From the cell containing the given text, extract its center point as [x, y] coordinate. 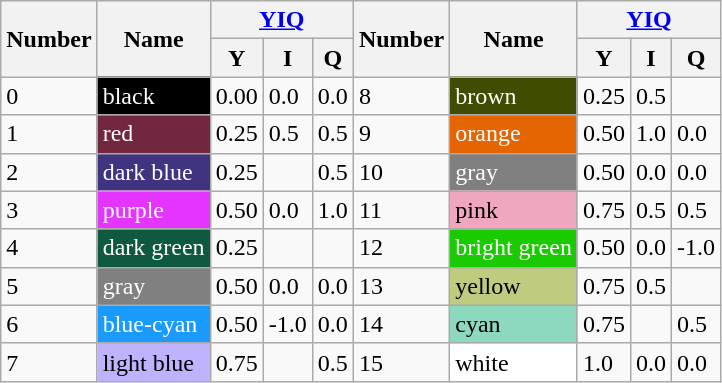
10 [401, 172]
12 [401, 248]
black [154, 96]
pink [514, 210]
white [514, 362]
brown [514, 96]
5 [49, 286]
4 [49, 248]
bright green [514, 248]
3 [49, 210]
cyan [514, 324]
blue-cyan [154, 324]
9 [401, 134]
14 [401, 324]
7 [49, 362]
2 [49, 172]
1 [49, 134]
dark blue [154, 172]
8 [401, 96]
0.00 [236, 96]
6 [49, 324]
11 [401, 210]
orange [514, 134]
red [154, 134]
dark green [154, 248]
yellow [514, 286]
0 [49, 96]
light blue [154, 362]
15 [401, 362]
purple [154, 210]
13 [401, 286]
